Locate the cell with the specified text and output its [x, y] center coordinate. 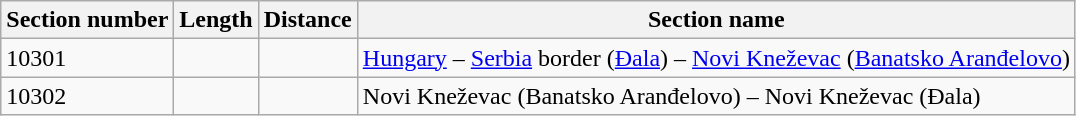
Hungary – Serbia border (Đala) – Novi Kneževac (Banatsko Aranđelovo) [716, 58]
10302 [88, 96]
10301 [88, 58]
Length [216, 20]
Section name [716, 20]
Novi Kneževac (Banatsko Aranđelovo) – Novi Kneževac (Đala) [716, 96]
Distance [308, 20]
Section number [88, 20]
